Find where the given text appears and provide that cell's center as (X, Y) coordinate. 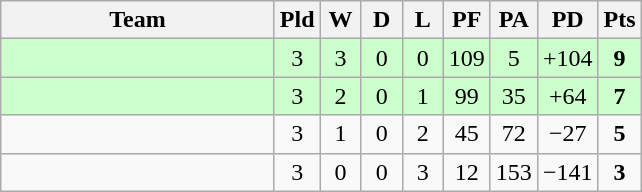
+64 (568, 96)
99 (466, 96)
12 (466, 172)
Pld (297, 20)
−141 (568, 172)
L (422, 20)
35 (514, 96)
72 (514, 134)
D (382, 20)
153 (514, 172)
7 (620, 96)
−27 (568, 134)
109 (466, 58)
Pts (620, 20)
Team (138, 20)
+104 (568, 58)
PA (514, 20)
PF (466, 20)
W (340, 20)
45 (466, 134)
9 (620, 58)
PD (568, 20)
